Detect which cell encompasses the target text, then output its (X, Y) center coordinate. 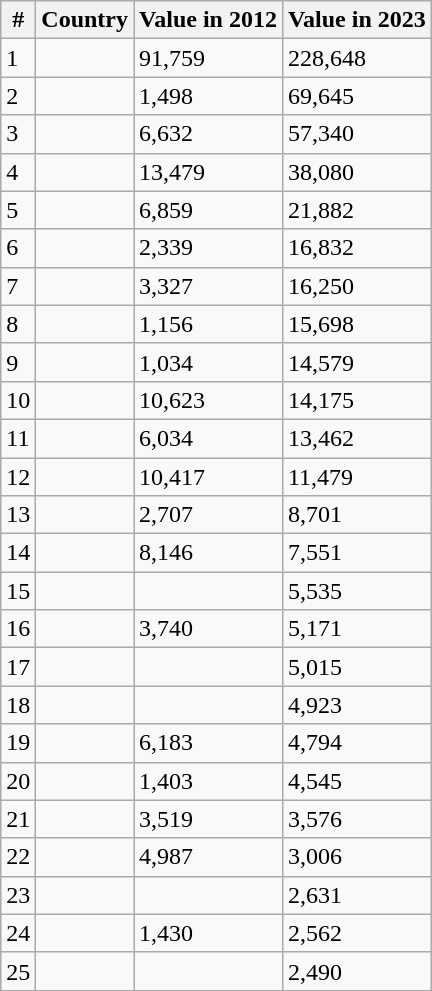
24 (18, 933)
2,339 (208, 248)
13,479 (208, 172)
13,462 (356, 438)
3,006 (356, 857)
6,034 (208, 438)
1,403 (208, 781)
1,430 (208, 933)
6,183 (208, 743)
15 (18, 591)
19 (18, 743)
3,740 (208, 629)
57,340 (356, 134)
38,080 (356, 172)
2,490 (356, 971)
8,701 (356, 515)
6,859 (208, 210)
1,156 (208, 324)
10,623 (208, 400)
5,535 (356, 591)
8,146 (208, 553)
Value in 2023 (356, 20)
3,327 (208, 286)
91,759 (208, 58)
21 (18, 819)
5,015 (356, 667)
69,645 (356, 96)
Value in 2012 (208, 20)
1,034 (208, 362)
12 (18, 477)
5 (18, 210)
4,794 (356, 743)
22 (18, 857)
2,631 (356, 895)
15,698 (356, 324)
8 (18, 324)
228,648 (356, 58)
16,250 (356, 286)
16 (18, 629)
10,417 (208, 477)
25 (18, 971)
3,519 (208, 819)
4 (18, 172)
13 (18, 515)
4,923 (356, 705)
14 (18, 553)
3,576 (356, 819)
7 (18, 286)
14,175 (356, 400)
2,562 (356, 933)
6 (18, 248)
11,479 (356, 477)
16,832 (356, 248)
2,707 (208, 515)
# (18, 20)
17 (18, 667)
5,171 (356, 629)
6,632 (208, 134)
7,551 (356, 553)
10 (18, 400)
4,545 (356, 781)
9 (18, 362)
20 (18, 781)
Country (85, 20)
14,579 (356, 362)
1,498 (208, 96)
1 (18, 58)
23 (18, 895)
3 (18, 134)
2 (18, 96)
18 (18, 705)
4,987 (208, 857)
11 (18, 438)
21,882 (356, 210)
